Find where the given text appears and provide that cell's center as [X, Y] coordinate. 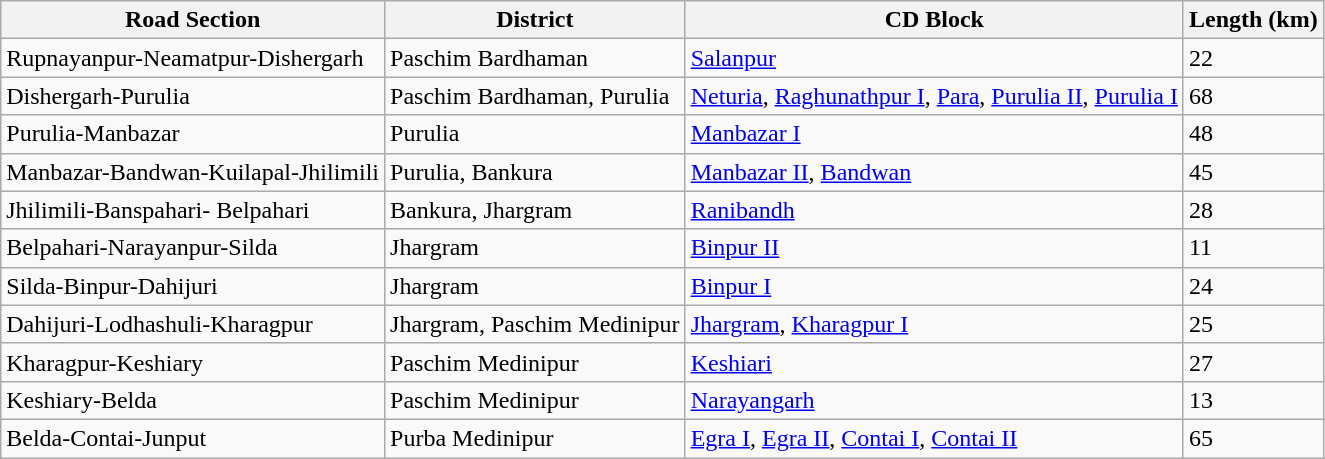
Jhilimili-Banspahari- Belpahari [193, 210]
Length (km) [1253, 20]
Dishergarh-Purulia [193, 96]
Road Section [193, 20]
27 [1253, 362]
Paschim Bardhaman, Purulia [536, 96]
24 [1253, 286]
Bankura, Jhargram [536, 210]
11 [1253, 248]
Manbazar-Bandwan-Kuilapal-Jhilimili [193, 172]
Narayangarh [934, 400]
28 [1253, 210]
Belda-Contai-Junput [193, 438]
Binpur I [934, 286]
Paschim Bardhaman [536, 58]
Purulia, Bankura [536, 172]
Kharagpur-Keshiary [193, 362]
Silda-Binpur-Dahijuri [193, 286]
45 [1253, 172]
Keshiari [934, 362]
Jhargram, Kharagpur I [934, 324]
Neturia, Raghunathpur I, Para, Purulia II, Purulia I [934, 96]
Binpur II [934, 248]
22 [1253, 58]
Salanpur [934, 58]
65 [1253, 438]
Keshiary-Belda [193, 400]
Egra I, Egra II, Contai I, Contai II [934, 438]
48 [1253, 134]
Purulia-Manbazar [193, 134]
Ranibandh [934, 210]
Purulia [536, 134]
Manbazar I [934, 134]
Dahijuri-Lodhashuli-Kharagpur [193, 324]
Manbazar II, Bandwan [934, 172]
Rupnayanpur-Neamatpur-Dishergarh [193, 58]
Belpahari-Narayanpur-Silda [193, 248]
Jhargram, Paschim Medinipur [536, 324]
25 [1253, 324]
CD Block [934, 20]
68 [1253, 96]
13 [1253, 400]
District [536, 20]
Purba Medinipur [536, 438]
